Search for the cell housing the specified text and yield its [X, Y] center coordinate. 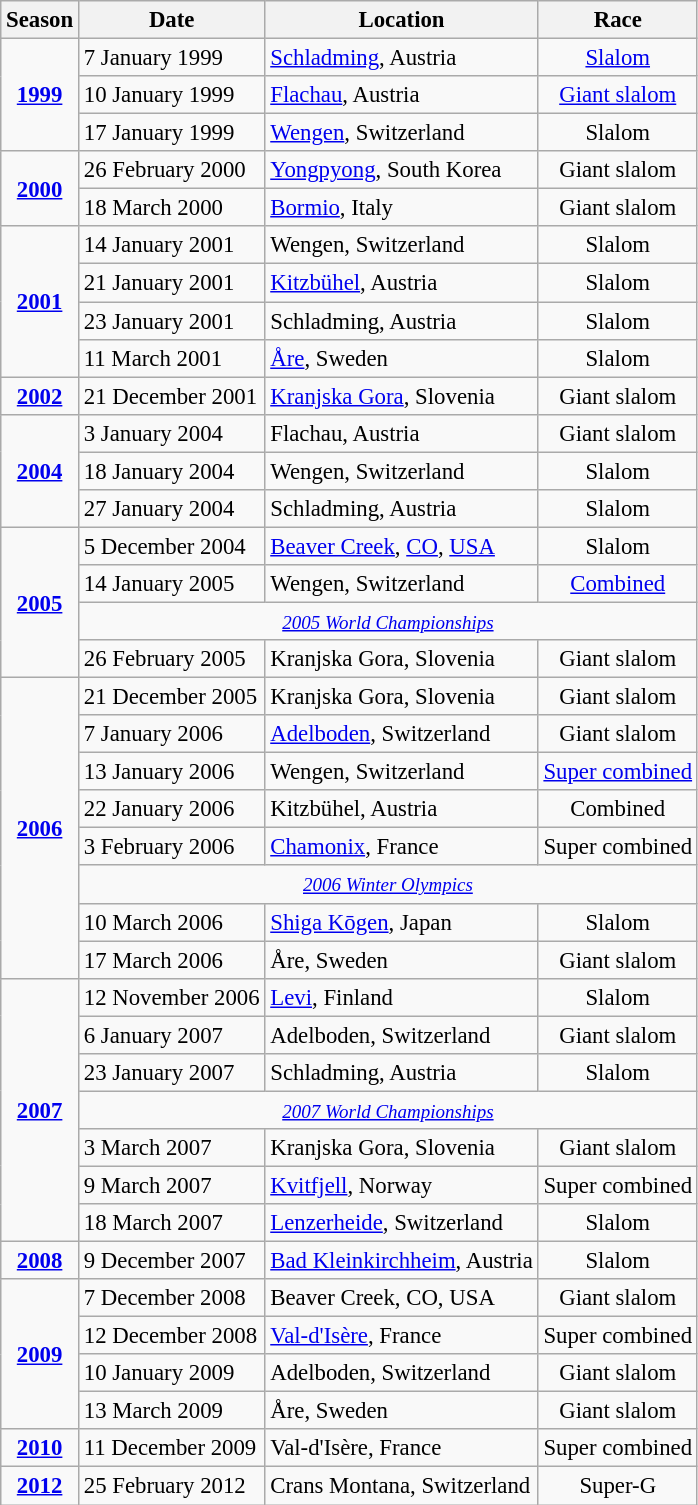
23 January 2001 [171, 321]
3 January 2004 [171, 433]
10 January 1999 [171, 95]
Levi, Finland [402, 997]
2009 [40, 1354]
10 March 2006 [171, 922]
2005 World Championships [388, 621]
Super-G [618, 1486]
27 January 2004 [171, 509]
2001 [40, 301]
Lenzerheide, Switzerland [402, 1223]
10 January 2009 [171, 1373]
Chamonix, France [402, 847]
2006 Winter Olympics [388, 885]
2005 [40, 602]
21 December 2005 [171, 697]
9 December 2007 [171, 1261]
21 December 2001 [171, 396]
13 March 2009 [171, 1411]
Crans Montana, Switzerland [402, 1486]
17 January 1999 [171, 133]
Race [618, 20]
7 December 2008 [171, 1298]
Date [171, 20]
23 January 2007 [171, 1073]
18 January 2004 [171, 471]
14 January 2001 [171, 245]
9 March 2007 [171, 1185]
12 December 2008 [171, 1336]
21 January 2001 [171, 283]
Season [40, 20]
2012 [40, 1486]
Yongpyong, South Korea [402, 170]
3 March 2007 [171, 1148]
Kvitfjell, Norway [402, 1185]
Shiga Kōgen, Japan [402, 922]
Location [402, 20]
Bormio, Italy [402, 208]
2007 World Championships [388, 1110]
Bad Kleinkirchheim, Austria [402, 1261]
2004 [40, 470]
7 January 2006 [171, 734]
14 January 2005 [171, 584]
11 December 2009 [171, 1449]
12 November 2006 [171, 997]
2000 [40, 188]
5 December 2004 [171, 546]
18 March 2000 [171, 208]
11 March 2001 [171, 358]
3 February 2006 [171, 847]
26 February 2005 [171, 659]
13 January 2006 [171, 772]
26 February 2000 [171, 170]
2010 [40, 1449]
2002 [40, 396]
2008 [40, 1261]
2007 [40, 1110]
17 March 2006 [171, 960]
1999 [40, 96]
22 January 2006 [171, 809]
7 January 1999 [171, 58]
6 January 2007 [171, 1035]
25 February 2012 [171, 1486]
2006 [40, 828]
18 March 2007 [171, 1223]
